Pinpoint the cell where the given text exists, returning its (X, Y) midpoint coordinate. 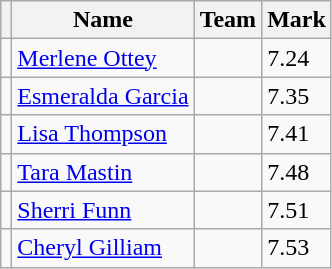
Mark (297, 20)
Tara Mastin (103, 172)
7.35 (297, 96)
Merlene Ottey (103, 58)
Team (228, 20)
7.48 (297, 172)
Esmeralda Garcia (103, 96)
7.24 (297, 58)
Cheryl Gilliam (103, 248)
7.41 (297, 134)
Name (103, 20)
Lisa Thompson (103, 134)
7.51 (297, 210)
Sherri Funn (103, 210)
7.53 (297, 248)
